Return [X, Y] of the center of cell containing provided text 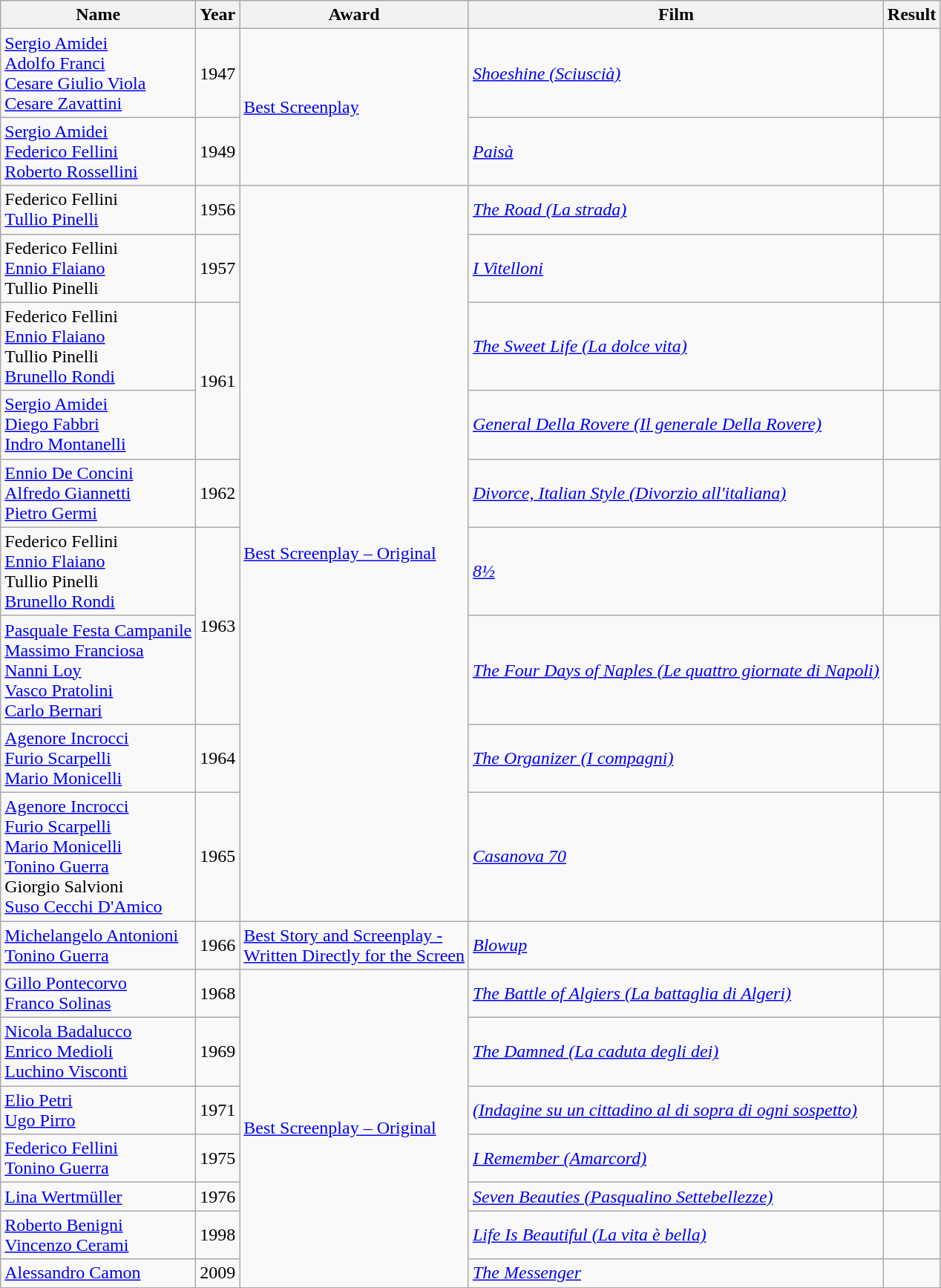
The Road (La strada) [675, 209]
1962 [218, 493]
1947 [218, 73]
General Della Rovere (Il generale Della Rovere) [675, 425]
1968 [218, 993]
1957 [218, 268]
1998 [218, 1235]
1949 [218, 151]
Agenore IncrocciFurio ScarpelliMario MonicelliTonino GuerraGiorgio SalvioniSuso Cecchi D'Amico [98, 857]
1961 [218, 380]
I Vitelloni [675, 268]
Award [355, 15]
Ennio De ConciniAlfredo GiannettiPietro Germi [98, 493]
The Battle of Algiers (La battaglia di Algeri) [675, 993]
Year [218, 15]
Lina Wertmüller [98, 1197]
Sergio AmideiDiego FabbriIndro Montanelli [98, 425]
1963 [218, 625]
I Remember (Amarcord) [675, 1158]
Life Is Beautiful (La vita è bella) [675, 1235]
1956 [218, 209]
Casanova 70 [675, 857]
Paisà [675, 151]
1965 [218, 857]
The Sweet Life (La dolce vita) [675, 346]
Best Story and Screenplay -Written Directly for the Screen [355, 944]
Elio PetriUgo Pirro [98, 1111]
Nicola BadaluccoEnrico MedioliLuchino Visconti [98, 1052]
1964 [218, 758]
Name [98, 15]
Gillo PontecorvoFranco Solinas [98, 993]
1966 [218, 944]
Blowup [675, 944]
Best Screenplay [355, 107]
The Damned (La caduta degli dei) [675, 1052]
Pasquale Festa CampanileMassimo FranciosaNanni LoyVasco PratoliniCarlo Bernari [98, 670]
Seven Beauties (Pasqualino Settebellezze) [675, 1197]
Federico FelliniTullio Pinelli [98, 209]
Agenore IncrocciFurio ScarpelliMario Monicelli [98, 758]
Federico FelliniTonino Guerra [98, 1158]
1969 [218, 1052]
1975 [218, 1158]
Sergio AmideiFederico FelliniRoberto Rossellini [98, 151]
8½ [675, 572]
The Organizer (I compagni) [675, 758]
1971 [218, 1111]
Roberto BenigniVincenzo Cerami [98, 1235]
2009 [218, 1273]
Shoeshine (Sciuscià) [675, 73]
Michelangelo AntonioniTonino Guerra [98, 944]
Result [911, 15]
Alessandro Camon [98, 1273]
(Indagine su un cittadino al di sopra di ogni sospetto) [675, 1111]
The Four Days of Naples (Le quattro giornate di Napoli) [675, 670]
Divorce, Italian Style (Divorzio all'italiana) [675, 493]
The Messenger [675, 1273]
Sergio AmideiAdolfo FranciCesare Giulio ViolaCesare Zavattini [98, 73]
Film [675, 15]
Federico FelliniEnnio FlaianoTullio Pinelli [98, 268]
1976 [218, 1197]
